Search for the cell housing the specified text and yield its (X, Y) center coordinate. 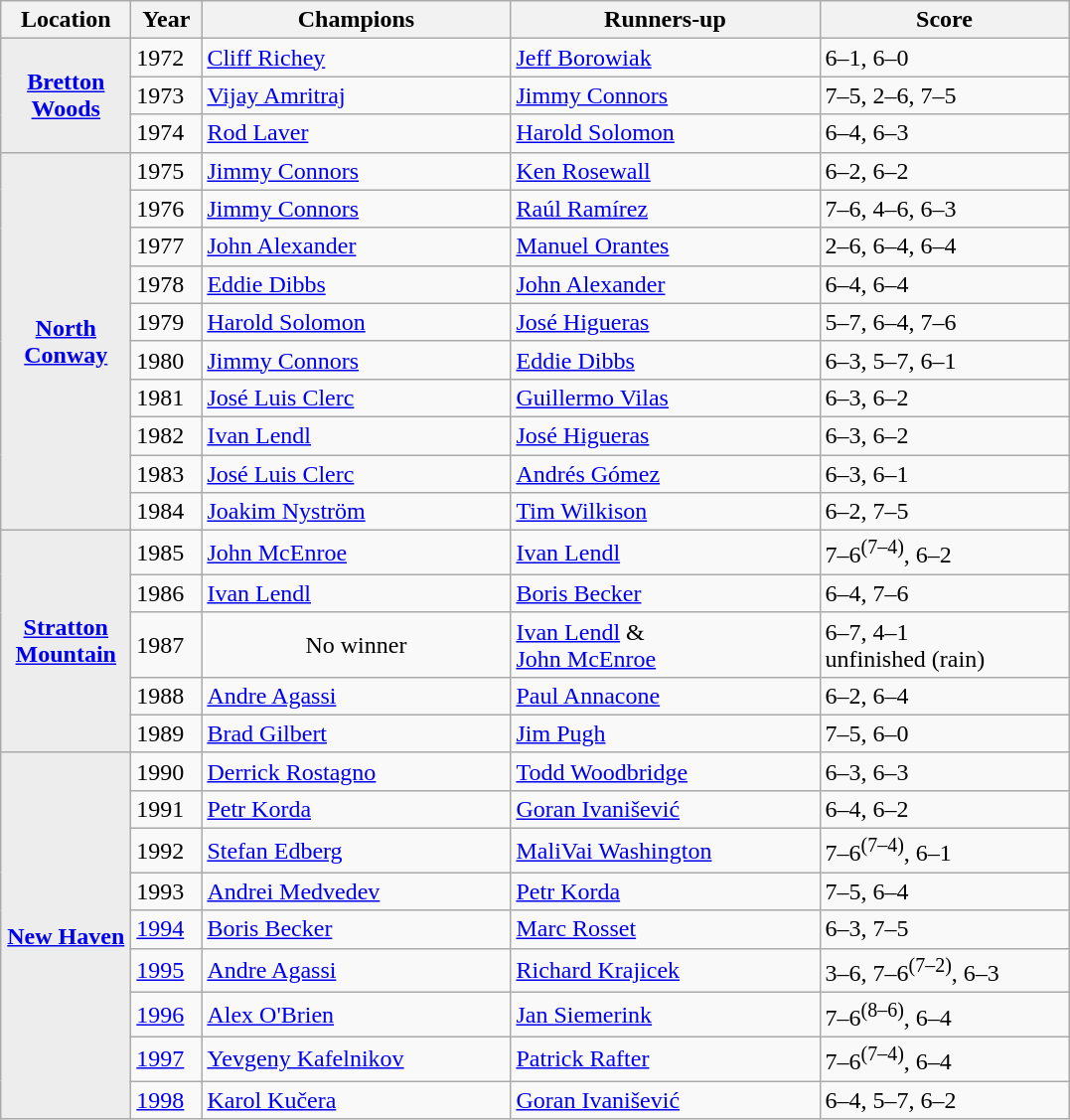
6–2, 6–4 (944, 696)
1994 (167, 929)
Joakim Nyström (356, 512)
6–4, 7–6 (944, 593)
1972 (167, 58)
Location (66, 20)
1975 (167, 171)
1981 (167, 398)
1973 (167, 95)
New Haven (66, 936)
1996 (167, 1016)
1991 (167, 809)
Rod Laver (356, 133)
1977 (167, 246)
Raúl Ramírez (666, 209)
Paul Annacone (666, 696)
7–6(7–4), 6–1 (944, 851)
6–7, 4–1unfinished (rain) (944, 644)
1986 (167, 593)
6–4, 6–3 (944, 133)
1992 (167, 851)
North Conway (66, 342)
6–4, 5–7, 6–2 (944, 1100)
1983 (167, 474)
1998 (167, 1100)
1980 (167, 360)
6–3, 6–1 (944, 474)
1982 (167, 435)
1995 (167, 970)
1990 (167, 771)
1988 (167, 696)
Year (167, 20)
Manuel Orantes (666, 246)
6–1, 6–0 (944, 58)
7–5, 6–0 (944, 733)
Guillermo Vilas (666, 398)
No winner (356, 644)
John McEnroe (356, 553)
Andrés Gómez (666, 474)
7–6, 4–6, 6–3 (944, 209)
Yevgeny Kafelnikov (356, 1059)
Cliff Richey (356, 58)
Stefan Edberg (356, 851)
2–6, 6–4, 6–4 (944, 246)
Derrick Rostagno (356, 771)
7–6(8–6), 6–4 (944, 1016)
Brad Gilbert (356, 733)
Jan Siemerink (666, 1016)
1974 (167, 133)
Richard Krajicek (666, 970)
7–6(7–4), 6–4 (944, 1059)
1997 (167, 1059)
Vijay Amritraj (356, 95)
1976 (167, 209)
6–2, 7–5 (944, 512)
Ken Rosewall (666, 171)
Todd Woodbridge (666, 771)
Tim Wilkison (666, 512)
6–3, 6–3 (944, 771)
6–2, 6–2 (944, 171)
1985 (167, 553)
7–5, 6–4 (944, 891)
1987 (167, 644)
Champions (356, 20)
Jim Pugh (666, 733)
Stratton Mountain (66, 642)
6–4, 6–2 (944, 809)
1989 (167, 733)
Score (944, 20)
Ivan Lendl & John McEnroe (666, 644)
1979 (167, 322)
MaliVai Washington (666, 851)
7–5, 2–6, 7–5 (944, 95)
Jeff Borowiak (666, 58)
Bretton Woods (66, 95)
Runners-up (666, 20)
Patrick Rafter (666, 1059)
Karol Kučera (356, 1100)
6–4, 6–4 (944, 284)
6–3, 7–5 (944, 929)
1993 (167, 891)
1984 (167, 512)
3–6, 7–6(7–2), 6–3 (944, 970)
7–6(7–4), 6–2 (944, 553)
6–3, 5–7, 6–1 (944, 360)
1978 (167, 284)
Alex O'Brien (356, 1016)
Marc Rosset (666, 929)
Andrei Medvedev (356, 891)
5–7, 6–4, 7–6 (944, 322)
